For the text-containing cell, return its midpoint in [x, y] coordinate format. 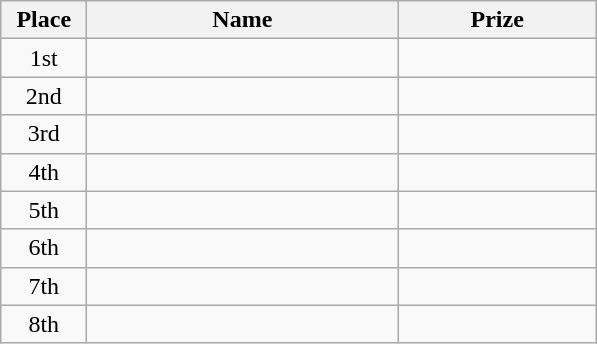
2nd [44, 96]
4th [44, 172]
3rd [44, 134]
8th [44, 324]
5th [44, 210]
6th [44, 248]
Place [44, 20]
Prize [498, 20]
Name [242, 20]
7th [44, 286]
1st [44, 58]
